Capture the cell that displays the provided text and extract its (x, y) central coordinate. 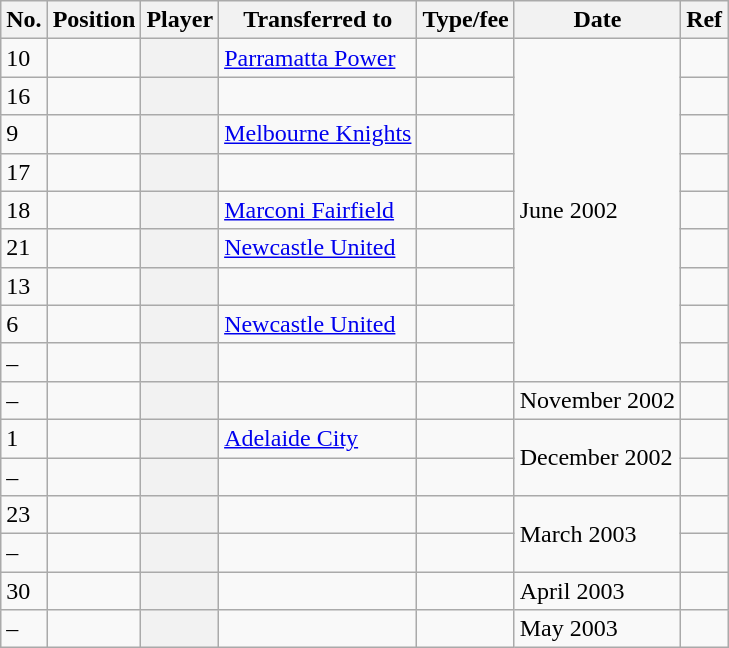
9 (24, 134)
April 2003 (597, 591)
May 2003 (597, 629)
Player (180, 20)
Marconi Fairfield (318, 210)
Melbourne Knights (318, 134)
March 2003 (597, 534)
Position (94, 20)
16 (24, 96)
Transferred to (318, 20)
June 2002 (597, 210)
Parramatta Power (318, 58)
18 (24, 210)
Type/fee (466, 20)
November 2002 (597, 400)
Ref (704, 20)
1 (24, 438)
No. (24, 20)
Adelaide City (318, 438)
23 (24, 515)
17 (24, 172)
21 (24, 248)
13 (24, 286)
December 2002 (597, 457)
10 (24, 58)
30 (24, 591)
6 (24, 324)
Date (597, 20)
